Search for the cell housing the specified text and yield its [X, Y] center coordinate. 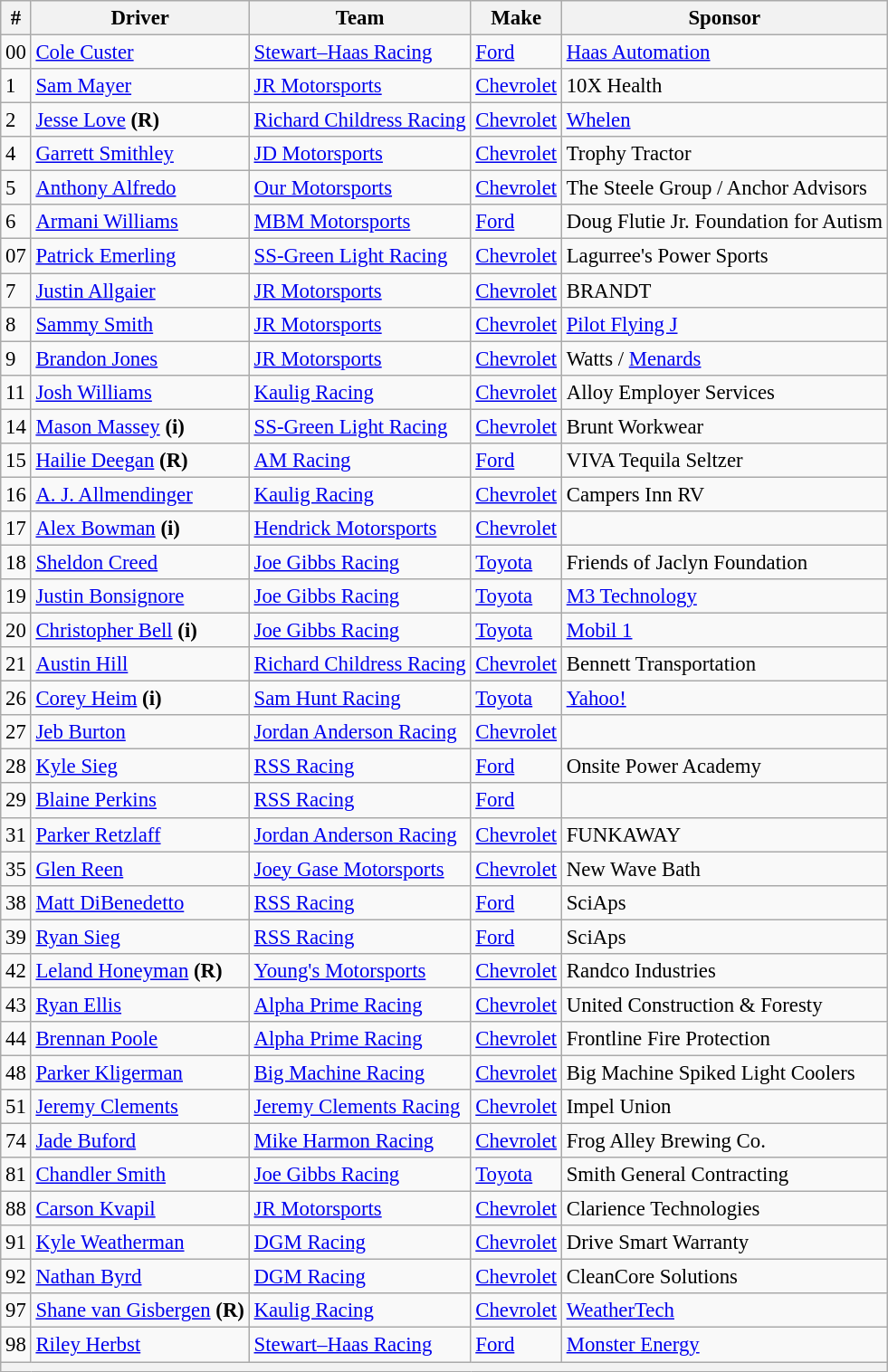
Alex Bowman (i) [139, 529]
Frog Alley Brewing Co. [724, 1141]
8 [16, 324]
39 [16, 937]
81 [16, 1175]
Our Motorsports [360, 188]
Monster Energy [724, 1345]
98 [16, 1345]
Jeb Burton [139, 732]
Whelen [724, 120]
4 [16, 154]
Big Machine Spiked Light Coolers [724, 1072]
31 [16, 834]
Jeremy Clements Racing [360, 1107]
43 [16, 1005]
07 [16, 256]
MBM Motorsports [360, 222]
Clarience Technologies [724, 1209]
Friends of Jaclyn Foundation [724, 562]
Garrett Smithley [139, 154]
Hailie Deegan (R) [139, 461]
21 [16, 664]
Joey Gase Motorsports [360, 869]
Anthony Alfredo [139, 188]
Nathan Byrd [139, 1277]
Parker Kligerman [139, 1072]
CleanCore Solutions [724, 1277]
Jesse Love (R) [139, 120]
Justin Bonsignore [139, 596]
Lagurree's Power Sports [724, 256]
44 [16, 1039]
2 [16, 120]
BRANDT [724, 291]
42 [16, 971]
26 [16, 699]
Jeremy Clements [139, 1107]
Young's Motorsports [360, 971]
7 [16, 291]
35 [16, 869]
88 [16, 1209]
Matt DiBenedetto [139, 902]
1 [16, 86]
Mason Massey (i) [139, 426]
20 [16, 631]
Austin Hill [139, 664]
VIVA Tequila Seltzer [724, 461]
Pilot Flying J [724, 324]
AM Racing [360, 461]
A. J. Allmendinger [139, 494]
17 [16, 529]
29 [16, 801]
Sam Hunt Racing [360, 699]
92 [16, 1277]
00 [16, 52]
Josh Williams [139, 392]
38 [16, 902]
14 [16, 426]
Cole Custer [139, 52]
JD Motorsports [360, 154]
# [16, 18]
Brennan Poole [139, 1039]
Frontline Fire Protection [724, 1039]
Mobil 1 [724, 631]
16 [16, 494]
Mike Harmon Racing [360, 1141]
Christopher Bell (i) [139, 631]
Haas Automation [724, 52]
Sheldon Creed [139, 562]
28 [16, 767]
Parker Retzlaff [139, 834]
Campers Inn RV [724, 494]
Driver [139, 18]
Hendrick Motorsports [360, 529]
The Steele Group / Anchor Advisors [724, 188]
Watts / Menards [724, 358]
Carson Kvapil [139, 1209]
Make [516, 18]
Randco Industries [724, 971]
Alloy Employer Services [724, 392]
11 [16, 392]
United Construction & Foresty [724, 1005]
Leland Honeyman (R) [139, 971]
Glen Reen [139, 869]
Trophy Tractor [724, 154]
9 [16, 358]
97 [16, 1311]
Patrick Emerling [139, 256]
Kyle Sieg [139, 767]
Yahoo! [724, 699]
19 [16, 596]
Blaine Perkins [139, 801]
Jade Buford [139, 1141]
18 [16, 562]
Brunt Workwear [724, 426]
Armani Williams [139, 222]
15 [16, 461]
Impel Union [724, 1107]
Corey Heim (i) [139, 699]
51 [16, 1107]
Kyle Weatherman [139, 1243]
Smith General Contracting [724, 1175]
M3 Technology [724, 596]
Chandler Smith [139, 1175]
Sponsor [724, 18]
Drive Smart Warranty [724, 1243]
Big Machine Racing [360, 1072]
FUNKAWAY [724, 834]
Shane van Gisbergen (R) [139, 1311]
48 [16, 1072]
Riley Herbst [139, 1345]
Onsite Power Academy [724, 767]
Team [360, 18]
Brandon Jones [139, 358]
5 [16, 188]
Ryan Ellis [139, 1005]
Doug Flutie Jr. Foundation for Autism [724, 222]
74 [16, 1141]
27 [16, 732]
Bennett Transportation [724, 664]
Ryan Sieg [139, 937]
WeatherTech [724, 1311]
91 [16, 1243]
Justin Allgaier [139, 291]
Sammy Smith [139, 324]
6 [16, 222]
New Wave Bath [724, 869]
Sam Mayer [139, 86]
10X Health [724, 86]
